Detect which cell encompasses the target text, then output its (x, y) center coordinate. 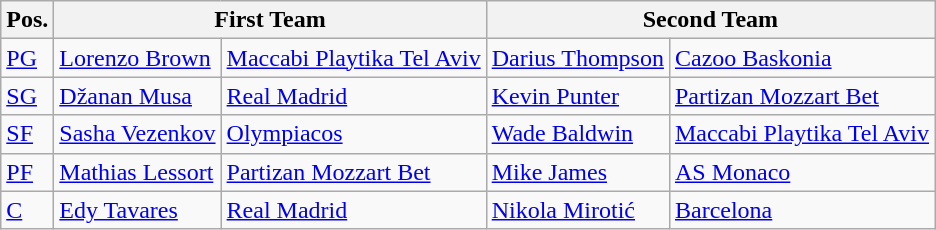
PG (28, 58)
Edy Tavares (138, 210)
Pos. (28, 20)
First Team (270, 20)
Cazoo Baskonia (802, 58)
Barcelona (802, 210)
PF (28, 172)
Second Team (710, 20)
Nikola Mirotić (578, 210)
Darius Thompson (578, 58)
Wade Baldwin (578, 134)
Lorenzo Brown (138, 58)
C (28, 210)
AS Monaco (802, 172)
Džanan Musa (138, 96)
Olympiacos (354, 134)
SF (28, 134)
Sasha Vezenkov (138, 134)
Kevin Punter (578, 96)
SG (28, 96)
Mathias Lessort (138, 172)
Mike James (578, 172)
